Detect which cell encompasses the target text, then output its [X, Y] center coordinate. 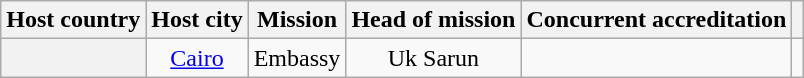
Embassy [297, 58]
Uk Sarun [434, 58]
Mission [297, 20]
Head of mission [434, 20]
Concurrent accreditation [656, 20]
Host city [197, 20]
Host country [74, 20]
Cairo [197, 58]
